Return [X, Y] of the center of cell containing provided text 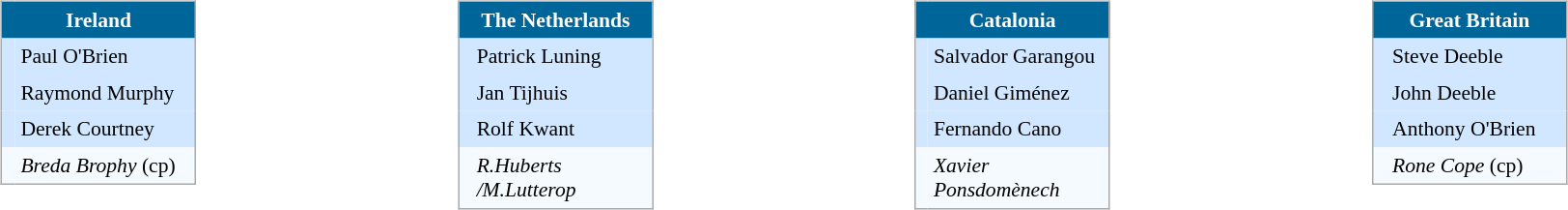
Salvador Garangou [1019, 57]
Fernando Cano [1019, 129]
Rolf Kwant [562, 129]
Paul O'Brien [104, 57]
Jan Tijhuis [562, 93]
Daniel Giménez [1019, 93]
Raymond Murphy [104, 93]
Breda Brophy (cp) [104, 165]
The Netherlands [556, 19]
Anthony O'Brien [1476, 129]
Ireland [98, 19]
Steve Deeble [1476, 57]
Patrick Luning [562, 57]
Great Britain [1470, 19]
Xavier Ponsdomènech [1019, 178]
John Deeble [1476, 93]
Rone Cope (cp) [1476, 165]
Derek Courtney [104, 129]
R.Huberts /M.Lutterop [562, 178]
Catalonia [1012, 19]
